Detect which cell encompasses the target text, then output its [X, Y] center coordinate. 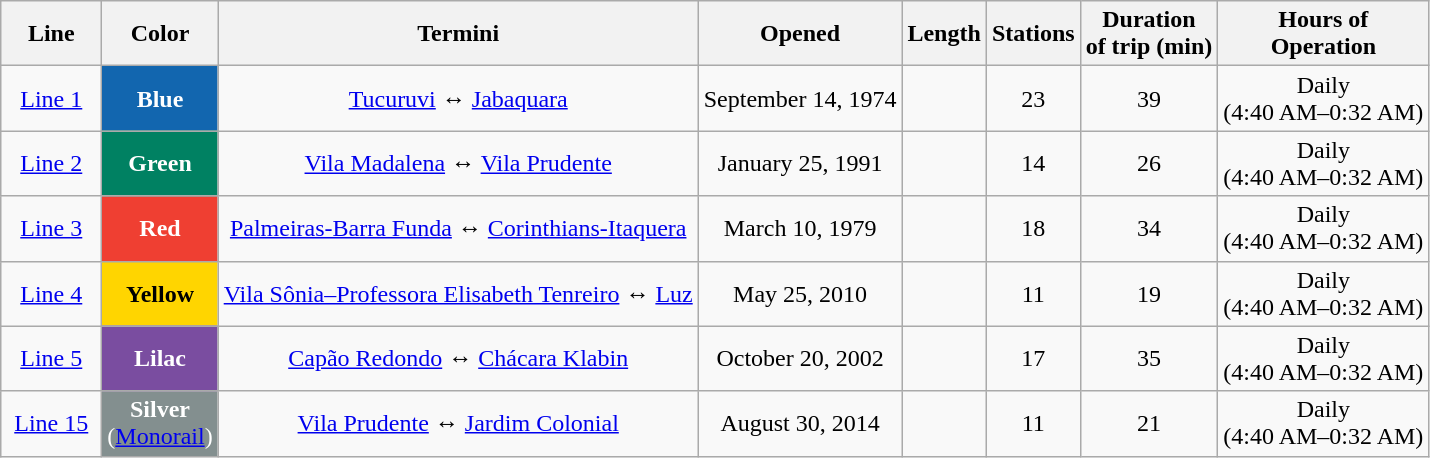
Palmeiras-Barra Funda ↔ Corinthians-Itaquera [458, 228]
Line 3 [52, 228]
September 14, 1974 [800, 98]
May 25, 2010 [800, 294]
Duration of trip (min) [1149, 34]
Capão Redondo ↔ Chácara Klabin [458, 358]
Color [160, 34]
Lilac [160, 358]
23 [1033, 98]
Blue [160, 98]
Opened [800, 34]
January 25, 1991 [800, 164]
Termini [458, 34]
Hours of Operation [1324, 34]
Vila Madalena ↔ Vila Prudente [458, 164]
Line 5 [52, 358]
Line [52, 34]
Silver(Monorail) [160, 424]
Vila Prudente ↔ Jardim Colonial [458, 424]
Tucuruvi ↔ Jabaquara [458, 98]
Yellow [160, 294]
39 [1149, 98]
18 [1033, 228]
Line 2 [52, 164]
Green [160, 164]
October 20, 2002 [800, 358]
Length [944, 34]
34 [1149, 228]
Line 4 [52, 294]
Line 1 [52, 98]
35 [1149, 358]
Stations [1033, 34]
August 30, 2014 [800, 424]
Red [160, 228]
26 [1149, 164]
Line 15 [52, 424]
Vila Sônia–Professora Elisabeth Tenreiro ↔ Luz [458, 294]
March 10, 1979 [800, 228]
19 [1149, 294]
14 [1033, 164]
21 [1149, 424]
17 [1033, 358]
